Search for the cell housing the specified text and yield its [X, Y] center coordinate. 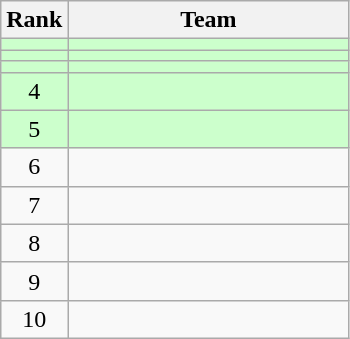
6 [34, 167]
4 [34, 91]
9 [34, 281]
8 [34, 243]
Rank [34, 20]
10 [34, 319]
7 [34, 205]
5 [34, 129]
Team [208, 20]
